From the cell containing the given text, extract its center point as (x, y) coordinate. 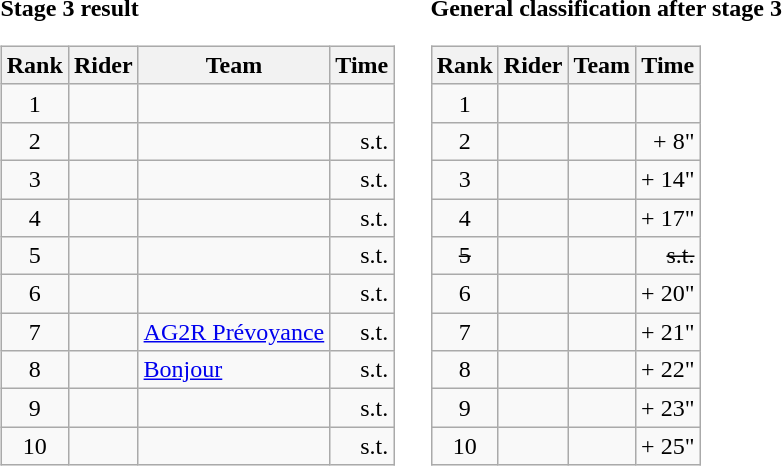
+ 23" (668, 408)
+ 21" (668, 332)
Bonjour (234, 370)
+ 22" (668, 370)
+ 17" (668, 217)
+ 20" (668, 294)
+ 8" (668, 141)
AG2R Prévoyance (234, 332)
+ 25" (668, 446)
+ 14" (668, 179)
